Determine the [X, Y] coordinate at the center of the cell enclosing the given text.  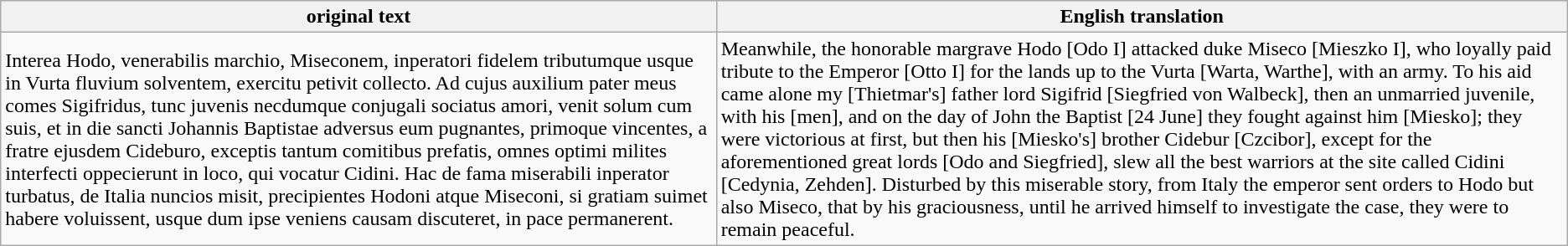
English translation [1142, 17]
original text [358, 17]
